Identify which cell holds the provided text, then report its [X, Y] central coordinate. 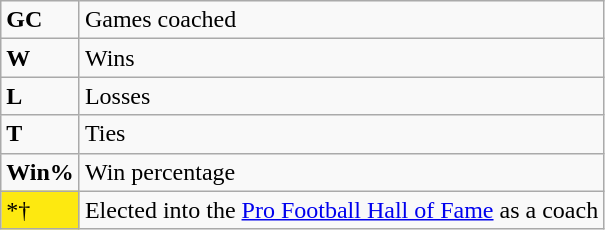
*† [40, 210]
Wins [341, 58]
Elected into the Pro Football Hall of Fame as a coach [341, 210]
GC [40, 20]
T [40, 134]
Losses [341, 96]
W [40, 58]
Games coached [341, 20]
Ties [341, 134]
Win percentage [341, 172]
L [40, 96]
Win% [40, 172]
